Determine the (x, y) coordinate at the center of the cell enclosing the given text.  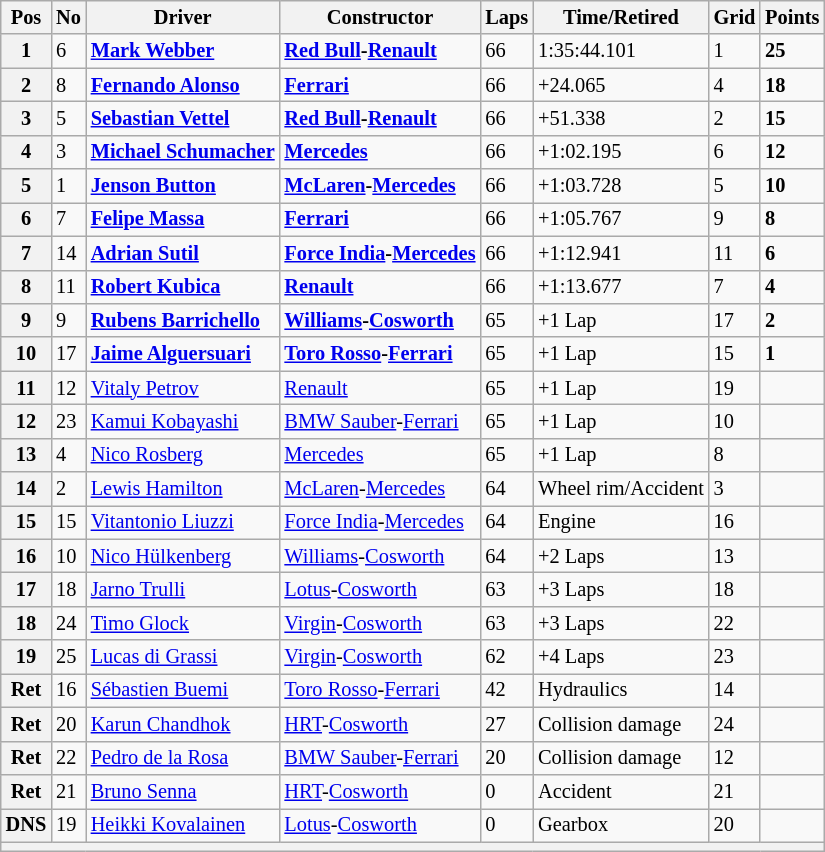
Timo Glock (183, 623)
Pedro de la Rosa (183, 758)
Jaime Alguersuari (183, 354)
Gearbox (621, 825)
Sebastian Vettel (183, 118)
+4 Laps (621, 657)
Vitaly Petrov (183, 388)
DNS (26, 825)
Vitantonio Liuzzi (183, 522)
Jenson Button (183, 186)
Michael Schumacher (183, 152)
+51.338 (621, 118)
Kamui Kobayashi (183, 421)
Points (792, 17)
Mark Webber (183, 51)
Laps (506, 17)
Lucas di Grassi (183, 657)
Heikki Kovalainen (183, 825)
Felipe Massa (183, 219)
1:35:44.101 (621, 51)
+1:03.728 (621, 186)
Constructor (380, 17)
Karun Chandhok (183, 724)
42 (506, 690)
Fernando Alonso (183, 85)
Engine (621, 522)
No (68, 17)
Robert Kubica (183, 287)
62 (506, 657)
27 (506, 724)
Driver (183, 17)
Hydraulics (621, 690)
Lewis Hamilton (183, 489)
Rubens Barrichello (183, 320)
+24.065 (621, 85)
Nico Rosberg (183, 455)
+1:12.941 (621, 253)
+1:05.767 (621, 219)
Time/Retired (621, 17)
Grid (735, 17)
Adrian Sutil (183, 253)
Nico Hülkenberg (183, 556)
Wheel rim/Accident (621, 489)
+1:13.677 (621, 287)
Sébastien Buemi (183, 690)
Pos (26, 17)
Accident (621, 791)
Bruno Senna (183, 791)
Jarno Trulli (183, 589)
+1:02.195 (621, 152)
+2 Laps (621, 556)
